Extract the (x, y) coordinate from the center of the cell holding the provided text.  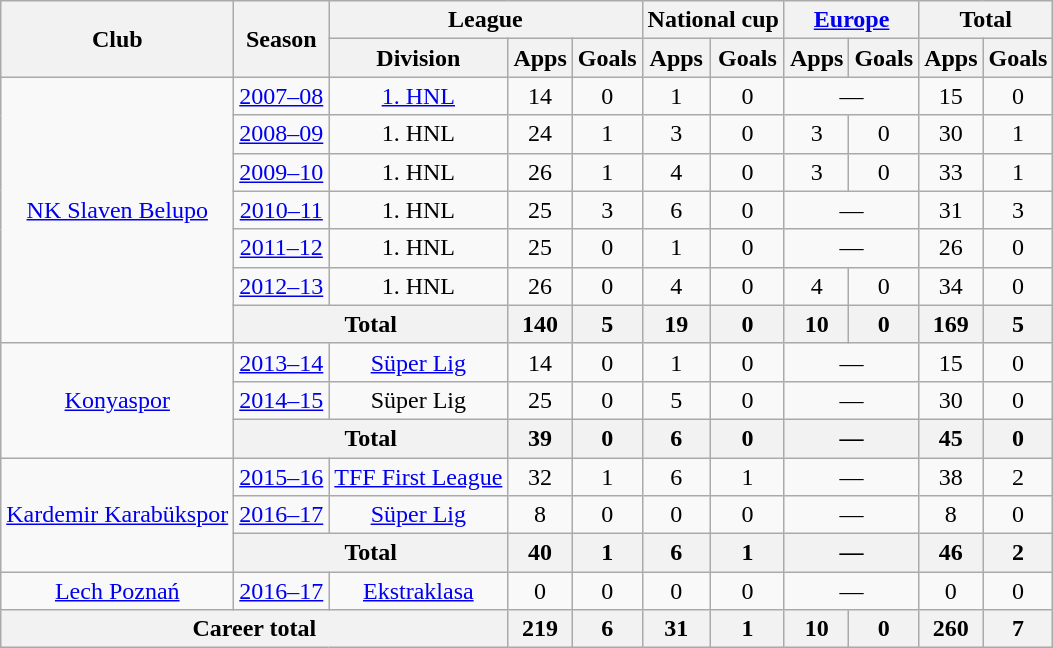
46 (951, 553)
39 (540, 438)
2015–16 (282, 477)
2009–10 (282, 172)
Lech Poznań (118, 591)
League (486, 20)
32 (540, 477)
Career total (254, 629)
TFF First League (418, 477)
Division (418, 58)
140 (540, 324)
National cup (713, 20)
24 (540, 134)
260 (951, 629)
219 (540, 629)
33 (951, 172)
Club (118, 39)
Europe (851, 20)
2013–14 (282, 362)
Ekstraklasa (418, 591)
2012–13 (282, 286)
2008–09 (282, 134)
7 (1018, 629)
34 (951, 286)
Kardemir Karabükspor (118, 515)
2011–12 (282, 248)
Season (282, 39)
Konyaspor (118, 400)
45 (951, 438)
169 (951, 324)
19 (676, 324)
2010–11 (282, 210)
2007–08 (282, 96)
NK Slaven Belupo (118, 210)
2014–15 (282, 400)
38 (951, 477)
40 (540, 553)
